From the cell containing the given text, extract its center point as [X, Y] coordinate. 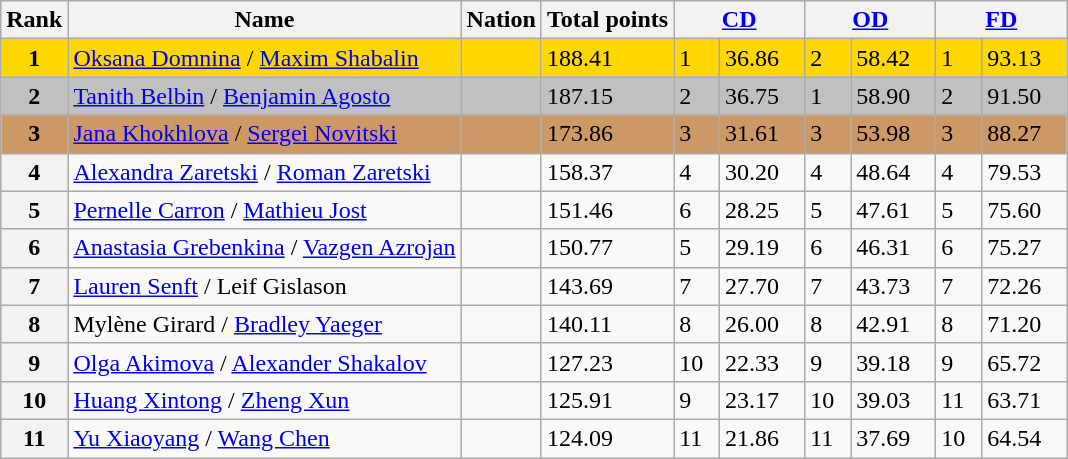
39.03 [894, 400]
Total points [607, 20]
46.31 [894, 248]
36.75 [762, 96]
58.42 [894, 58]
124.09 [607, 438]
187.15 [607, 96]
Rank [34, 20]
173.86 [607, 134]
125.91 [607, 400]
Alexandra Zaretski / Roman Zaretski [264, 172]
88.27 [1024, 134]
27.70 [762, 286]
42.91 [894, 324]
39.18 [894, 362]
23.17 [762, 400]
31.61 [762, 134]
64.54 [1024, 438]
158.37 [607, 172]
Anastasia Grebenkina / Vazgen Azrojan [264, 248]
Mylène Girard / Bradley Yaeger [264, 324]
26.00 [762, 324]
140.11 [607, 324]
28.25 [762, 210]
79.53 [1024, 172]
FD [1002, 20]
Nation [501, 20]
65.72 [1024, 362]
72.26 [1024, 286]
30.20 [762, 172]
58.90 [894, 96]
Tanith Belbin / Benjamin Agosto [264, 96]
Yu Xiaoyang / Wang Chen [264, 438]
37.69 [894, 438]
91.50 [1024, 96]
Oksana Domnina / Maxim Shabalin [264, 58]
29.19 [762, 248]
188.41 [607, 58]
75.60 [1024, 210]
75.27 [1024, 248]
127.23 [607, 362]
63.71 [1024, 400]
CD [740, 20]
OD [870, 20]
Name [264, 20]
43.73 [894, 286]
22.33 [762, 362]
21.86 [762, 438]
93.13 [1024, 58]
150.77 [607, 248]
53.98 [894, 134]
143.69 [607, 286]
36.86 [762, 58]
Huang Xintong / Zheng Xun [264, 400]
Lauren Senft / Leif Gislason [264, 286]
Olga Akimova / Alexander Shakalov [264, 362]
48.64 [894, 172]
Jana Khokhlova / Sergei Novitski [264, 134]
71.20 [1024, 324]
Pernelle Carron / Mathieu Jost [264, 210]
47.61 [894, 210]
151.46 [607, 210]
